Extract the (x, y) coordinate from the center of the cell holding the provided text.  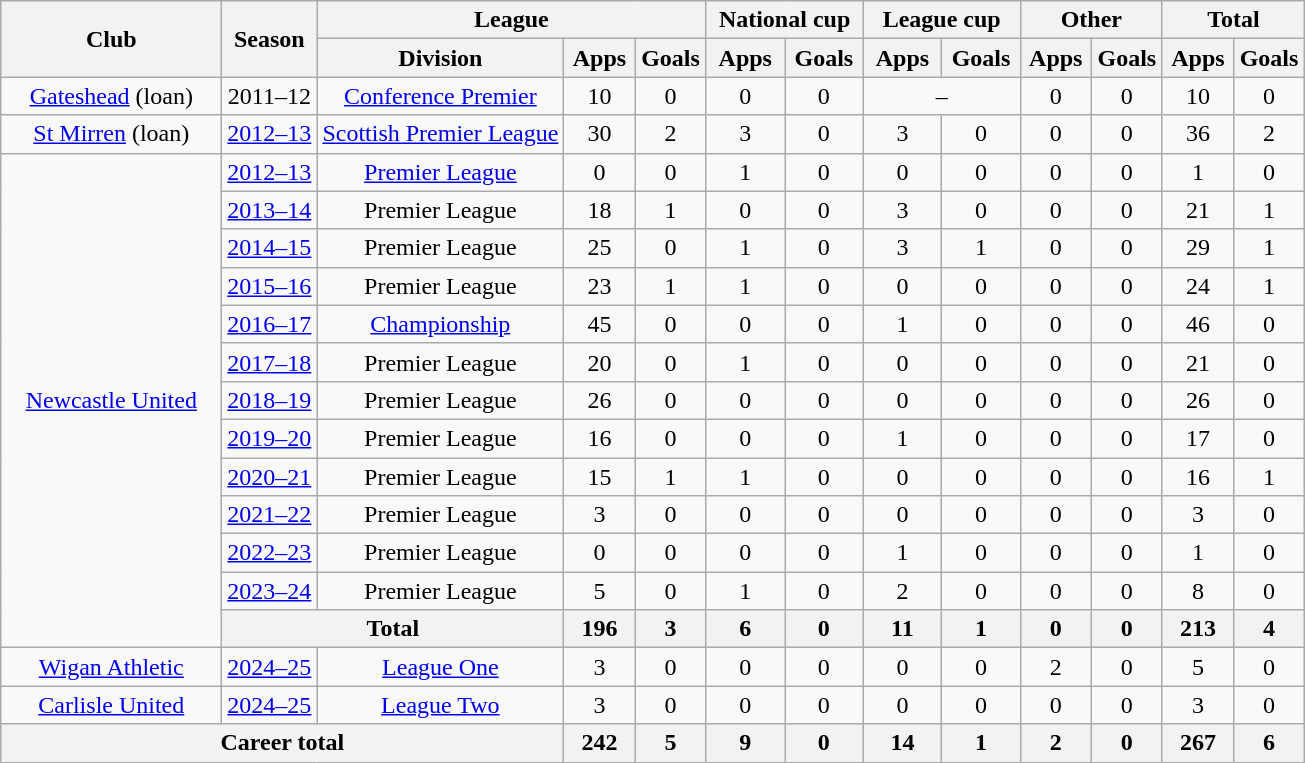
45 (600, 324)
25 (600, 248)
2014–15 (270, 248)
196 (600, 629)
17 (1198, 438)
20 (600, 362)
24 (1198, 286)
23 (600, 286)
2013–14 (270, 210)
46 (1198, 324)
2020–21 (270, 477)
2022–23 (270, 553)
36 (1198, 134)
2016–17 (270, 324)
Club (112, 39)
League One (440, 667)
2015–16 (270, 286)
29 (1198, 248)
213 (1198, 629)
2021–22 (270, 515)
2018–19 (270, 400)
18 (600, 210)
14 (902, 743)
League (512, 20)
8 (1198, 591)
4 (1268, 629)
2017–18 (270, 362)
Career total (282, 743)
St Mirren (loan) (112, 134)
– (942, 96)
Conference Premier (440, 96)
2011–12 (270, 96)
242 (600, 743)
League cup (942, 20)
9 (746, 743)
Gateshead (loan) (112, 96)
2019–20 (270, 438)
Newcastle United (112, 400)
Scottish Premier League (440, 134)
11 (902, 629)
Wigan Athletic (112, 667)
Division (440, 58)
15 (600, 477)
Other (1091, 20)
League Two (440, 705)
Carlisle United (112, 705)
30 (600, 134)
National cup (784, 20)
Season (270, 39)
Championship (440, 324)
267 (1198, 743)
2023–24 (270, 591)
